Return [X, Y] of the center of cell containing provided text 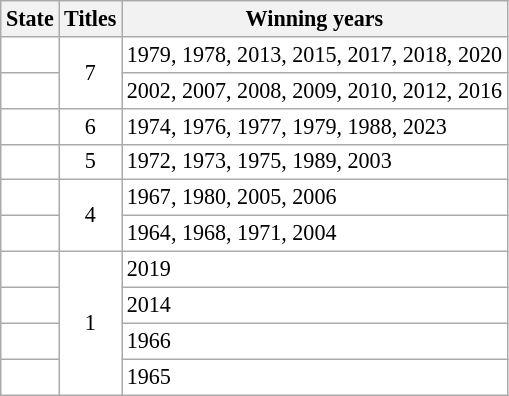
State [30, 18]
2014 [315, 305]
2019 [315, 269]
Winning years [315, 18]
Titles [90, 18]
2002, 2007, 2008, 2009, 2010, 2012, 2016 [315, 90]
1966 [315, 341]
6 [90, 126]
1965 [315, 377]
1964, 1968, 1971, 2004 [315, 233]
1972, 1973, 1975, 1989, 2003 [315, 162]
5 [90, 162]
1 [90, 322]
4 [90, 216]
7 [90, 72]
1979, 1978, 2013, 2015, 2017, 2018, 2020 [315, 54]
1974, 1976, 1977, 1979, 1988, 2023 [315, 126]
1967, 1980, 2005, 2006 [315, 198]
